Locate the cell with the specified text and output its (X, Y) center coordinate. 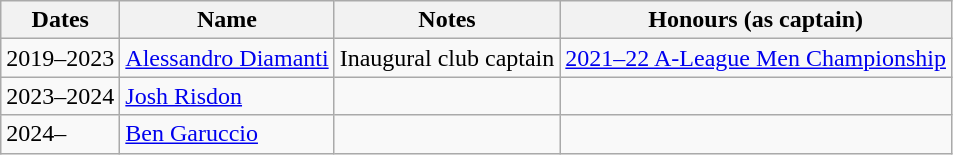
2019–2023 (60, 58)
Josh Risdon (227, 96)
Ben Garuccio (227, 134)
2021–22 A-League Men Championship (756, 58)
Inaugural club captain (447, 58)
2023–2024 (60, 96)
Name (227, 20)
Honours (as captain) (756, 20)
2024– (60, 134)
Alessandro Diamanti (227, 58)
Notes (447, 20)
Dates (60, 20)
